From the cell containing the given text, extract its center point as (x, y) coordinate. 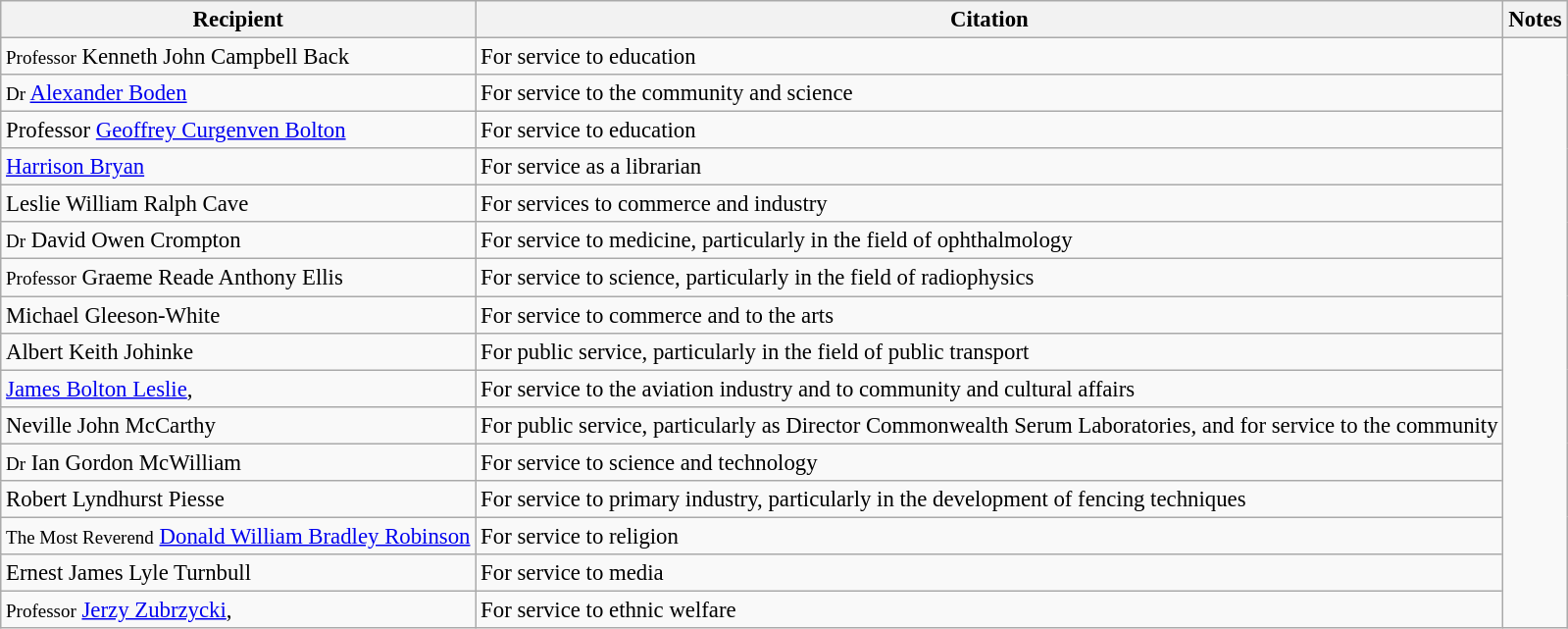
Dr David Owen Crompton (238, 240)
Notes (1536, 20)
For service to science and technology (989, 462)
Recipient (238, 20)
For service to ethnic welfare (989, 609)
For public service, particularly as Director Commonwealth Serum Laboratories, and for service to the community (989, 425)
For service to media (989, 573)
For service to the community and science (989, 93)
The Most Reverend Donald William Bradley Robinson (238, 536)
Neville John McCarthy (238, 425)
Leslie William Ralph Cave (238, 204)
For service to science, particularly in the field of radiophysics (989, 278)
Professor Kenneth John Campbell Back (238, 57)
For public service, particularly in the field of public transport (989, 351)
For service as a librarian (989, 167)
For services to commerce and industry (989, 204)
Harrison Bryan (238, 167)
Robert Lyndhurst Piesse (238, 499)
For service to medicine, particularly in the field of ophthalmology (989, 240)
Professor Geoffrey Curgenven Bolton (238, 131)
Albert Keith Johinke (238, 351)
Dr Ian Gordon McWilliam (238, 462)
Dr Alexander Boden (238, 93)
For service to the aviation industry and to community and cultural affairs (989, 389)
Citation (989, 20)
Ernest James Lyle Turnbull (238, 573)
For service to religion (989, 536)
James Bolton Leslie, (238, 389)
Professor Jerzy Zubrzycki, (238, 609)
For service to commerce and to the arts (989, 315)
Michael Gleeson-White (238, 315)
For service to primary industry, particularly in the development of fencing techniques (989, 499)
Professor Graeme Reade Anthony Ellis (238, 278)
